Scan for the cell matching the given text and deliver its [X, Y] coordinate at center. 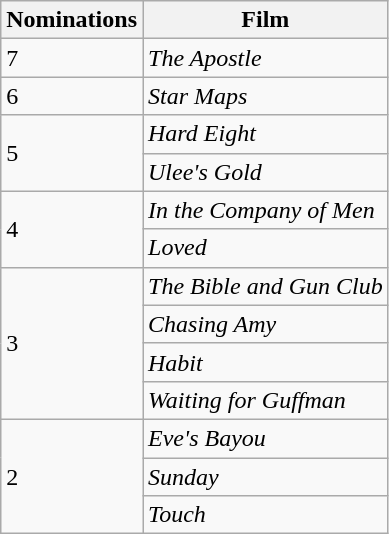
6 [72, 96]
The Apostle [265, 58]
4 [72, 229]
Star Maps [265, 96]
Waiting for Guffman [265, 400]
2 [72, 476]
Film [265, 20]
Nominations [72, 20]
Loved [265, 248]
Ulee's Gold [265, 172]
Sunday [265, 477]
Habit [265, 362]
Hard Eight [265, 134]
3 [72, 343]
In the Company of Men [265, 210]
The Bible and Gun Club [265, 286]
Chasing Amy [265, 324]
Eve's Bayou [265, 438]
Touch [265, 515]
7 [72, 58]
5 [72, 153]
